Search for the cell housing the specified text and yield its [x, y] center coordinate. 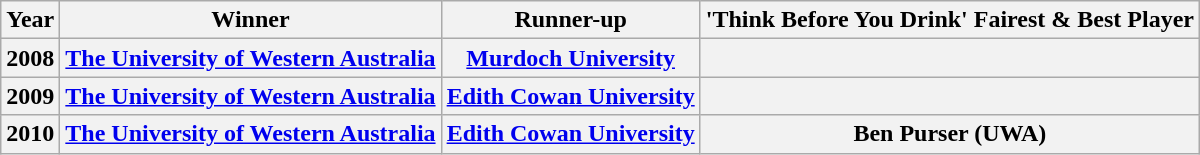
Year [30, 20]
Runner-up [570, 20]
Winner [250, 20]
2009 [30, 96]
Ben Purser (UWA) [950, 134]
2010 [30, 134]
'Think Before You Drink' Fairest & Best Player [950, 20]
Murdoch University [570, 58]
2008 [30, 58]
